Identify which cell holds the provided text, then report its (X, Y) central coordinate. 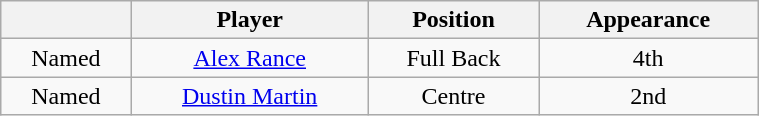
2nd (648, 96)
Position (453, 20)
Centre (453, 96)
4th (648, 58)
Player (250, 20)
Appearance (648, 20)
Full Back (453, 58)
Dustin Martin (250, 96)
Alex Rance (250, 58)
